Find where the given text appears and provide that cell's center as (x, y) coordinate. 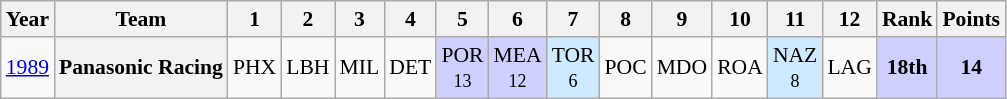
14 (971, 68)
MIL (360, 68)
ROA (740, 68)
4 (410, 19)
MEA12 (517, 68)
7 (574, 19)
Panasonic Racing (141, 68)
DET (410, 68)
10 (740, 19)
NAZ8 (795, 68)
18th (908, 68)
12 (849, 19)
Rank (908, 19)
MDO (682, 68)
5 (462, 19)
LBH (308, 68)
6 (517, 19)
8 (625, 19)
POR13 (462, 68)
9 (682, 19)
3 (360, 19)
POC (625, 68)
PHX (254, 68)
LAG (849, 68)
1 (254, 19)
Points (971, 19)
Team (141, 19)
11 (795, 19)
1989 (28, 68)
TOR6 (574, 68)
2 (308, 19)
Year (28, 19)
